Pinpoint the cell where the given text exists, returning its (x, y) midpoint coordinate. 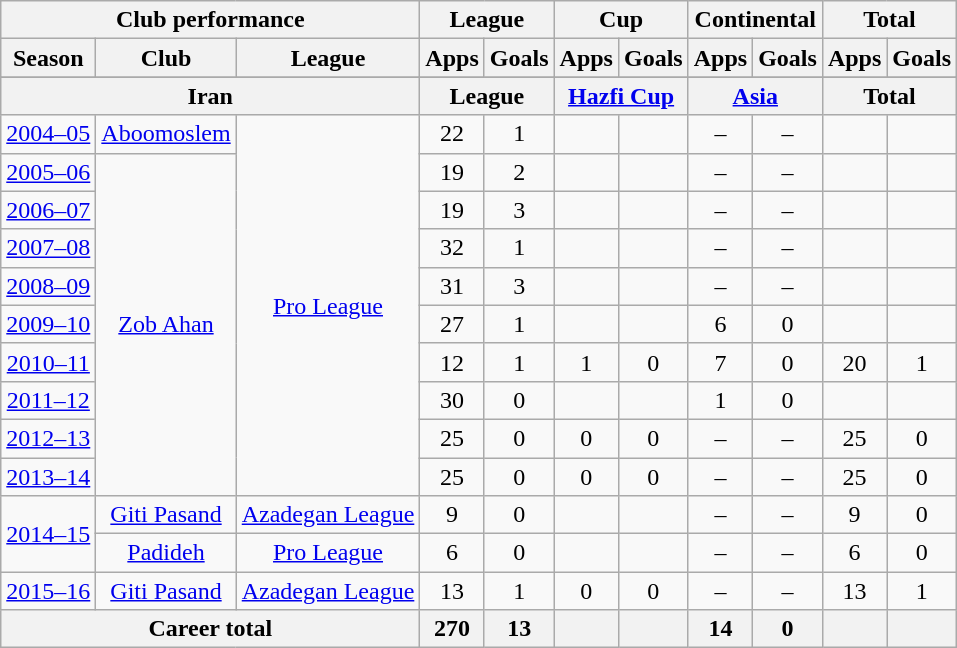
12 (452, 362)
2010–11 (48, 362)
2011–12 (48, 400)
14 (720, 629)
2007–08 (48, 248)
Hazfi Cup (621, 96)
20 (854, 362)
Continental (755, 20)
2013–14 (48, 477)
Aboomoslem (166, 134)
Season (48, 58)
Club performance (210, 20)
Iran (210, 96)
27 (452, 324)
2006–07 (48, 210)
Asia (755, 96)
2009–10 (48, 324)
2015–16 (48, 591)
Cup (621, 20)
7 (720, 362)
30 (452, 400)
Padideh (166, 553)
31 (452, 286)
270 (452, 629)
2 (519, 172)
2008–09 (48, 286)
Club (166, 58)
22 (452, 134)
Career total (210, 629)
2014–15 (48, 534)
32 (452, 248)
Zob Ahan (166, 324)
2005–06 (48, 172)
2004–05 (48, 134)
2012–13 (48, 438)
